Identify which cell holds the provided text, then report its [X, Y] central coordinate. 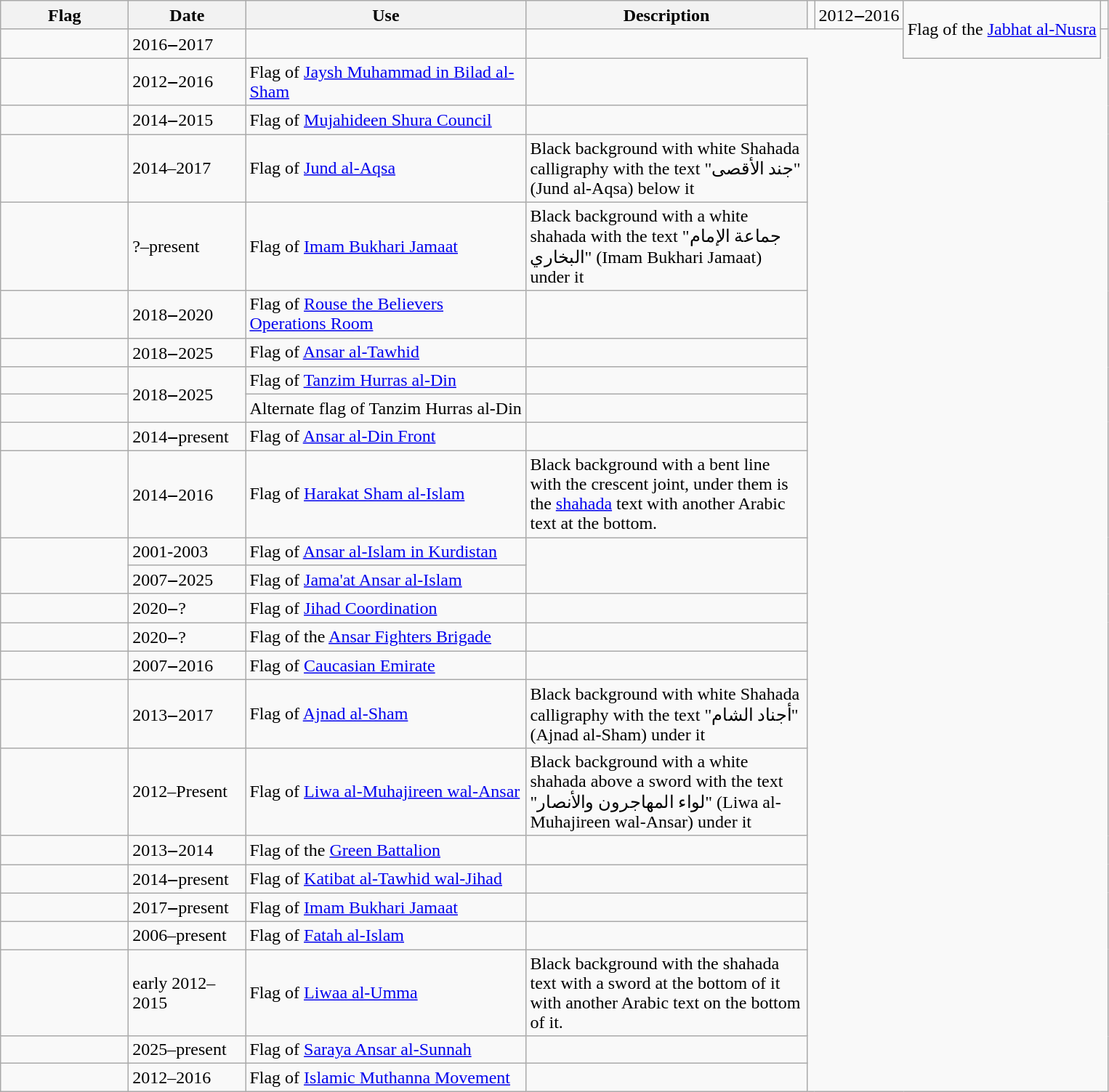
Flag of Mujahideen Shura Council [386, 120]
Alternate flag of Tanzim Hurras al-Din [386, 408]
Flag of Ajnad al-Sham [386, 714]
early 2012–2015 [187, 992]
2025–present [187, 1050]
2012–Present [187, 792]
Flag of Ansar al-Tawhid [386, 352]
Flag of Ansar al-Islam in Kurdistan [386, 551]
2001-2003 [187, 551]
Flag of the Green Battalion [386, 850]
2007‒2025 [187, 580]
Flag of Jihad Coordination [386, 608]
Black background with the shahada text with a sword at the bottom of it with another Arabic text on the bottom of it. [666, 992]
Flag of Jama'at Ansar al-Islam [386, 580]
Black background with a white shahada above a sword with the text "لواء المهاجرون والأنصار" (Liwa al-Muhajireen wal-Ansar) under it [666, 792]
2017‒present [187, 907]
2018‒2020 [187, 314]
Flag [65, 15]
Flag of the Jabhat al-Nusra [1001, 29]
2013‒2014 [187, 850]
Description [666, 15]
2014‒2016 [187, 494]
Flag of Liwaa al-Umma [386, 992]
Use [386, 15]
Black background with a white shahada with the text "جماعة الإمام البخاري" (Imam Bukhari Jamaat) under it [666, 246]
Black background with white Shahada calligraphy with the text "أجناد الشام" (Ajnad al-Sham) under it [666, 714]
Flag of the Ansar Fighters Brigade [386, 637]
Flag of Katibat al-Tawhid wal-Jihad [386, 879]
Flag of Fatah al-Islam [386, 936]
Flag of Saraya Ansar al-Sunnah [386, 1050]
?–present [187, 246]
2012–2016 [187, 1077]
Flag of Liwa al-Muhajireen wal-Ansar [386, 792]
Flag of Jund al-Aqsa [386, 168]
2014‒2015 [187, 120]
2013‒2017 [187, 714]
2016‒2017 [187, 44]
Black background with a bent line with the crescent joint, under them is the shahada text with another Arabic text at the bottom. [666, 494]
Flag of Ansar al-Din Front [386, 437]
Flag of Rouse the Believers Operations Room [386, 314]
Flag of Jaysh Muhammad in Bilad al-Sham [386, 81]
Flag of Caucasian Emirate [386, 666]
Flag of Tanzim Hurras al-Din [386, 381]
2006–present [187, 936]
Date [187, 15]
2014–2017 [187, 168]
Flag of Harakat Sham al-Islam [386, 494]
2007‒2016 [187, 666]
Black background with white Shahada calligraphy with the text "جند الأقصى" (Jund al-Aqsa) below it [666, 168]
Flag of Islamic Muthanna Movement [386, 1077]
